Search for the cell housing the specified text and yield its [x, y] center coordinate. 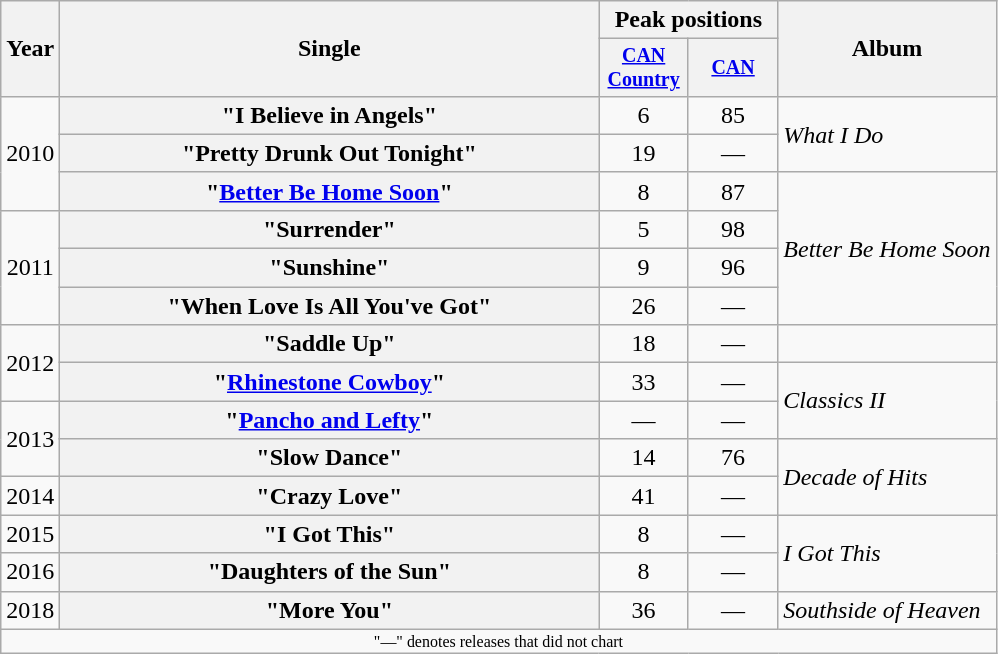
5 [644, 229]
2012 [30, 363]
98 [732, 229]
"Better Be Home Soon" [330, 191]
Southside of Heaven [887, 610]
2015 [30, 534]
Album [887, 49]
41 [644, 496]
85 [732, 115]
"Surrender" [330, 229]
2014 [30, 496]
2018 [30, 610]
"Crazy Love" [330, 496]
87 [732, 191]
2013 [30, 439]
19 [644, 153]
36 [644, 610]
33 [644, 382]
Peak positions [688, 20]
Single [330, 49]
What I Do [887, 134]
"I Believe in Angels" [330, 115]
14 [644, 458]
2010 [30, 153]
Decade of Hits [887, 477]
"Saddle Up" [330, 344]
"Pancho and Lefty" [330, 420]
"Pretty Drunk Out Tonight" [330, 153]
2016 [30, 572]
Year [30, 49]
"More You" [330, 610]
96 [732, 268]
26 [644, 306]
CAN Country [644, 68]
Classics II [887, 401]
2011 [30, 267]
"I Got This" [330, 534]
"When Love Is All You've Got" [330, 306]
76 [732, 458]
CAN [732, 68]
18 [644, 344]
Better Be Home Soon [887, 248]
9 [644, 268]
"Slow Dance" [330, 458]
6 [644, 115]
"Daughters of the Sun" [330, 572]
I Got This [887, 553]
"—" denotes releases that did not chart [498, 641]
"Sunshine" [330, 268]
"Rhinestone Cowboy" [330, 382]
